Locate the cell with the specified text and output its (X, Y) center coordinate. 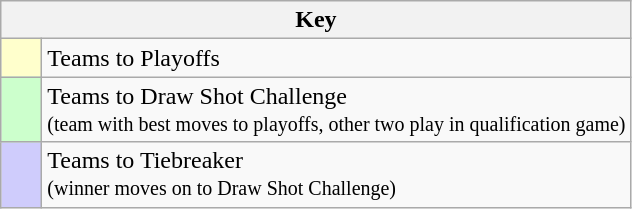
Teams to Tiebreaker (winner moves on to Draw Shot Challenge) (336, 174)
Key (316, 20)
Teams to Playoffs (336, 58)
Teams to Draw Shot Challenge (team with best moves to playoffs, other two play in qualification game) (336, 110)
